Extract the [x, y] coordinate from the center of the cell holding the provided text.  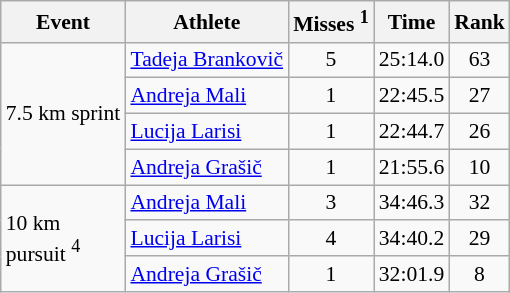
3 [331, 203]
10 km pursuit 4 [64, 238]
32:01.9 [412, 274]
10 [480, 167]
63 [480, 60]
4 [331, 239]
8 [480, 274]
32 [480, 203]
Misses 1 [331, 22]
7.5 km sprint [64, 113]
34:40.2 [412, 239]
Rank [480, 22]
34:46.3 [412, 203]
Time [412, 22]
21:55.6 [412, 167]
22:44.7 [412, 132]
Tadeja Brankovič [206, 60]
22:45.5 [412, 96]
25:14.0 [412, 60]
5 [331, 60]
26 [480, 132]
Event [64, 22]
27 [480, 96]
Athlete [206, 22]
29 [480, 239]
